Detect which cell encompasses the target text, then output its [X, Y] center coordinate. 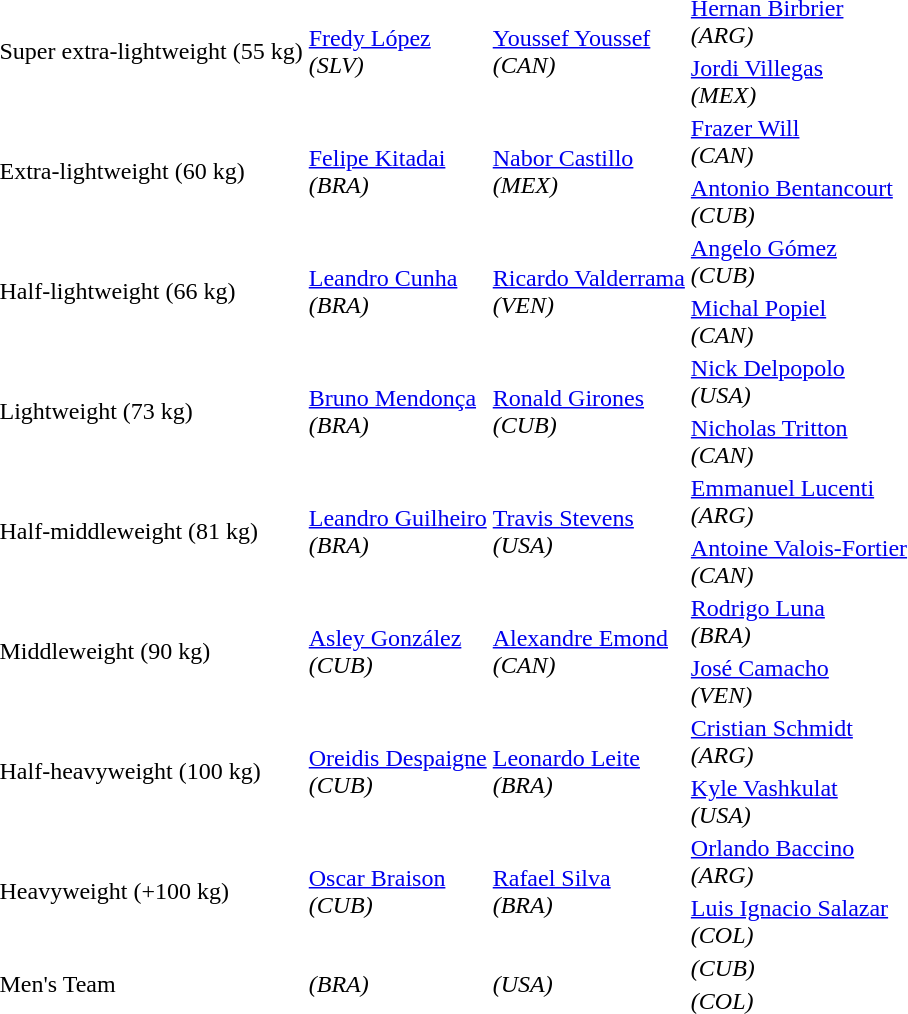
Asley González (CUB) [398, 652]
Rafael Silva (BRA) [588, 892]
Michal Popiel (CAN) [798, 322]
Ricardo Valderrama (VEN) [588, 292]
Antoine Valois-Fortier (CAN) [798, 562]
Nick Delpopolo (USA) [798, 382]
Angelo Gómez (CUB) [798, 262]
Kyle Vashkulat (USA) [798, 802]
Leonardo Leite (BRA) [588, 772]
Oreidis Despaigne (CUB) [398, 772]
Frazer Will (CAN) [798, 142]
Oscar Braison (CUB) [398, 892]
(CUB) [798, 968]
Bruno Mendonça (BRA) [398, 412]
Leandro Cunha (BRA) [398, 292]
Nabor Castillo (MEX) [588, 172]
José Camacho (VEN) [798, 682]
Travis Stevens (USA) [588, 532]
Emmanuel Lucenti (ARG) [798, 502]
Nicholas Tritton (CAN) [798, 442]
Jordi Villegas (MEX) [798, 82]
Felipe Kitadai (BRA) [398, 172]
Cristian Schmidt (ARG) [798, 742]
Alexandre Emond (CAN) [588, 652]
Rodrigo Luna (BRA) [798, 622]
Luis Ignacio Salazar (COL) [798, 922]
Antonio Bentancourt (CUB) [798, 202]
Ronald Girones (CUB) [588, 412]
Orlando Baccino (ARG) [798, 862]
Leandro Guilheiro (BRA) [398, 532]
